Detect which cell encompasses the target text, then output its (X, Y) center coordinate. 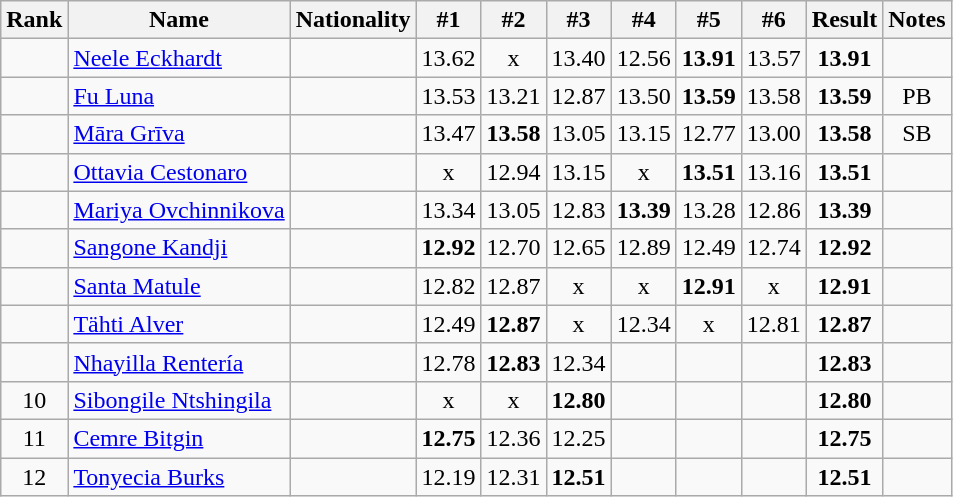
12.36 (514, 438)
12.77 (708, 134)
12.74 (774, 248)
12 (34, 477)
#4 (644, 20)
12.56 (644, 58)
13.40 (578, 58)
Sangone Kandji (179, 248)
#2 (514, 20)
Mariya Ovchinnikova (179, 210)
Tonyecia Burks (179, 477)
10 (34, 400)
SB (917, 134)
13.53 (448, 96)
13.34 (448, 210)
Nationality (353, 20)
13.28 (708, 210)
Rank (34, 20)
12.25 (578, 438)
11 (34, 438)
Ottavia Cestonaro (179, 172)
13.47 (448, 134)
Fu Luna (179, 96)
#1 (448, 20)
12.94 (514, 172)
Neele Eckhardt (179, 58)
13.21 (514, 96)
#3 (578, 20)
Result (844, 20)
12.65 (578, 248)
12.19 (448, 477)
13.62 (448, 58)
PB (917, 96)
Notes (917, 20)
Cemre Bitgin (179, 438)
13.57 (774, 58)
13.50 (644, 96)
12.86 (774, 210)
12.78 (448, 362)
12.82 (448, 286)
#6 (774, 20)
12.89 (644, 248)
Santa Matule (179, 286)
Māra Grīva (179, 134)
Sibongile Ntshingila (179, 400)
#5 (708, 20)
13.16 (774, 172)
12.81 (774, 324)
12.70 (514, 248)
Nhayilla Rentería (179, 362)
Name (179, 20)
Tähti Alver (179, 324)
13.00 (774, 134)
12.31 (514, 477)
